Pinpoint the cell where the given text exists, returning its [X, Y] midpoint coordinate. 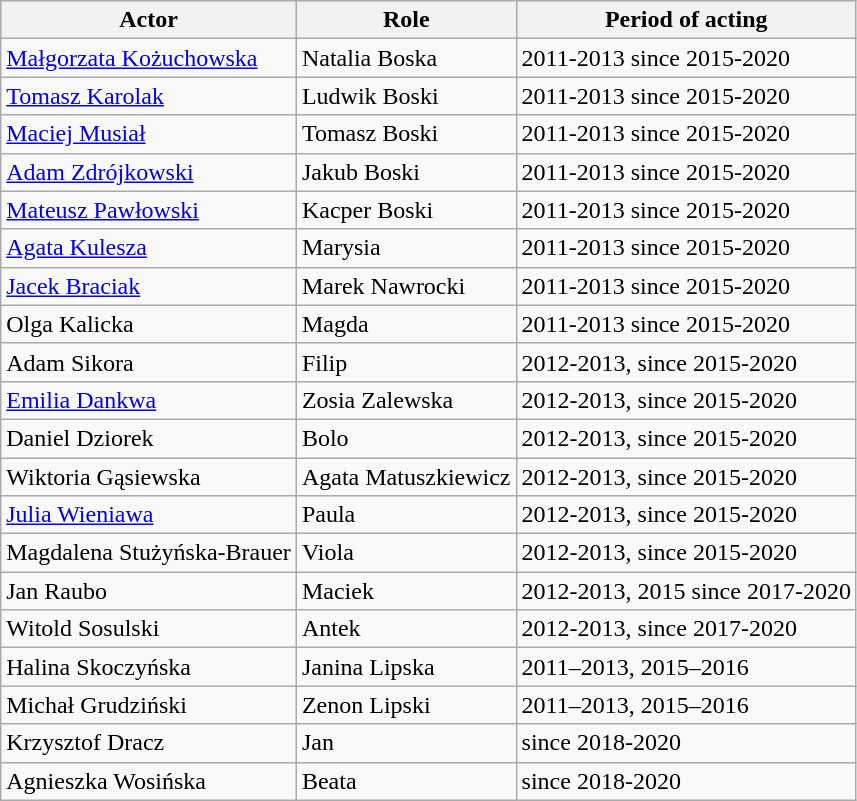
Daniel Dziorek [149, 438]
Olga Kalicka [149, 324]
Bolo [406, 438]
Actor [149, 20]
Witold Sosulski [149, 629]
Agnieszka Wosińska [149, 781]
Viola [406, 553]
Adam Zdrójkowski [149, 172]
Halina Skoczyńska [149, 667]
Tomasz Boski [406, 134]
Jan [406, 743]
Paula [406, 515]
Period of acting [686, 20]
2012-2013, 2015 since 2017-2020 [686, 591]
Emilia Dankwa [149, 400]
Agata Kulesza [149, 248]
Natalia Boska [406, 58]
Wiktoria Gąsiewska [149, 477]
Julia Wieniawa [149, 515]
Ludwik Boski [406, 96]
Filip [406, 362]
Adam Sikora [149, 362]
2012-2013, since 2017-2020 [686, 629]
Zenon Lipski [406, 705]
Role [406, 20]
Magda [406, 324]
Maciek [406, 591]
Michał Grudziński [149, 705]
Marysia [406, 248]
Agata Matuszkiewicz [406, 477]
Kacper Boski [406, 210]
Zosia Zalewska [406, 400]
Mateusz Pawłowski [149, 210]
Magdalena Stużyńska-Brauer [149, 553]
Jan Raubo [149, 591]
Janina Lipska [406, 667]
Jakub Boski [406, 172]
Beata [406, 781]
Tomasz Karolak [149, 96]
Małgorzata Kożuchowska [149, 58]
Maciej Musiał [149, 134]
Krzysztof Dracz [149, 743]
Jacek Braciak [149, 286]
Antek [406, 629]
Marek Nawrocki [406, 286]
